Return the [x, y] coordinate for the center point of the cell that contains the specified text.  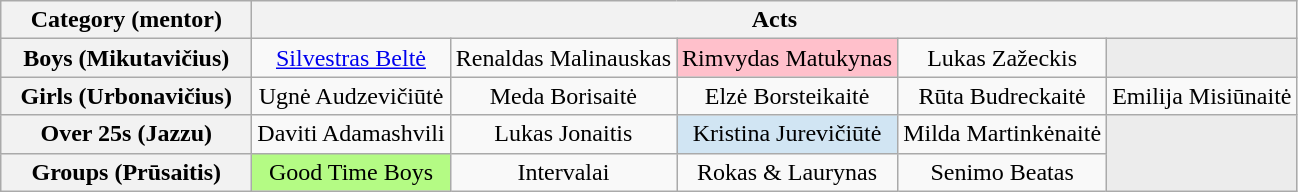
Rūta Budreckaitė [1002, 96]
Good Time Boys [351, 172]
Senimo Beatas [1002, 172]
Lukas Zažeckis [1002, 58]
Category (mentor) [126, 20]
Kristina Jurevičiūtė [788, 134]
Boys (Mikutavičius) [126, 58]
Groups (Prūsaitis) [126, 172]
Acts [774, 20]
Silvestras Beltė [351, 58]
Renaldas Malinauskas [563, 58]
Girls (Urbonavičius) [126, 96]
Intervalai [563, 172]
Ugnė Audzevičiūtė [351, 96]
Lukas Jonaitis [563, 134]
Emilija Misiūnaitė [1202, 96]
Meda Borisaitė [563, 96]
Rokas & Laurynas [788, 172]
Rimvydas Matukynas [788, 58]
Over 25s (Jazzu) [126, 134]
Elzė Borsteikaitė [788, 96]
Daviti Adamashvili [351, 134]
Milda Martinkėnaitė [1002, 134]
